Determine the [x, y] coordinate at the center of the cell enclosing the given text.  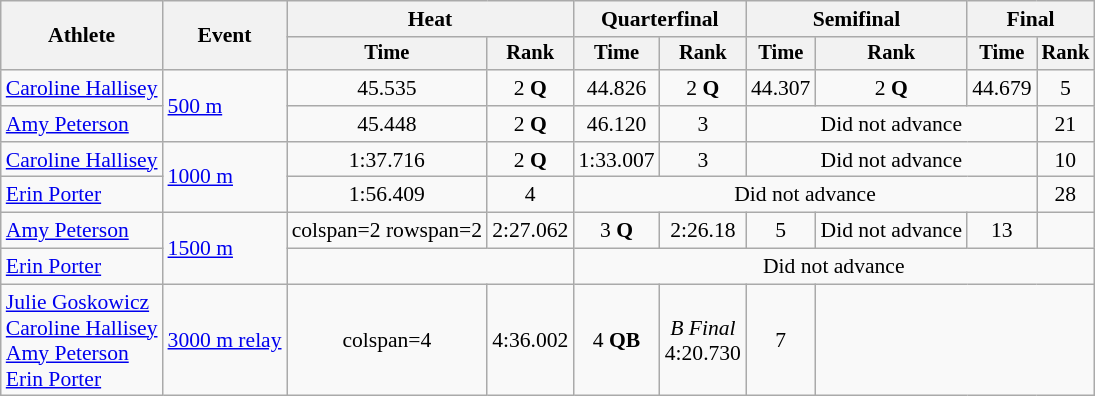
44.679 [1002, 88]
1:56.409 [388, 195]
Heat [430, 19]
3 Q [616, 231]
3000 m relay [225, 340]
Final [1030, 19]
45.448 [388, 124]
500 m [225, 106]
Event [225, 36]
28 [1066, 195]
Quarterfinal [660, 19]
44.307 [780, 88]
Julie GoskowiczCaroline HalliseyAmy PetersonErin Porter [82, 340]
colspan=2 rowspan=2 [388, 231]
4 [530, 195]
21 [1066, 124]
1500 m [225, 248]
1:37.716 [388, 160]
2:27.062 [530, 231]
44.826 [616, 88]
13 [1002, 231]
1:33.007 [616, 160]
4:36.002 [530, 340]
7 [780, 340]
colspan=4 [388, 340]
45.535 [388, 88]
4 QB [616, 340]
Athlete [82, 36]
1000 m [225, 178]
10 [1066, 160]
2:26.18 [703, 231]
B Final 4:20.730 [703, 340]
46.120 [616, 124]
Semifinal [856, 19]
